Provide the [x, y] coordinate of the cell's center where the given text is located.  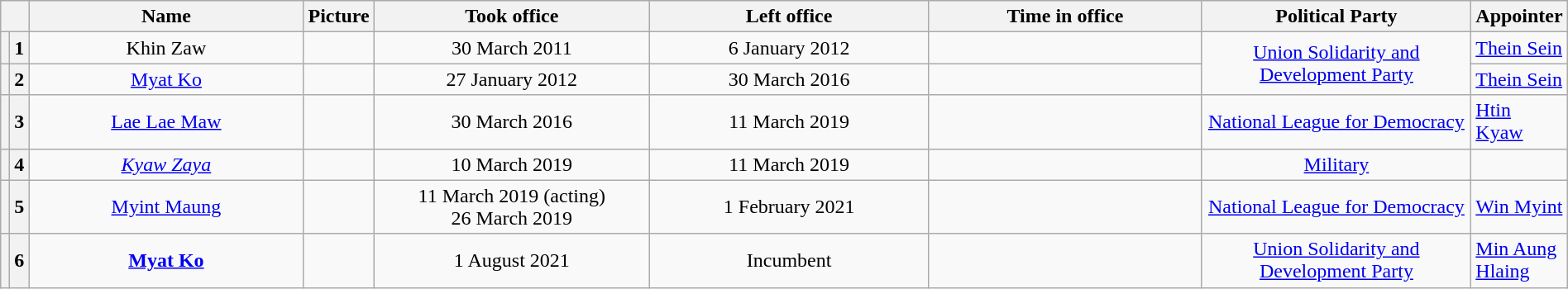
Time in office [1065, 17]
Took office [511, 17]
Lae Lae Maw [166, 122]
Appointer [1519, 17]
4 [20, 164]
Min Aung Hlaing [1519, 261]
Win Myint [1519, 206]
1 August 2021 [511, 261]
3 [20, 122]
Khin Zaw [166, 48]
Picture [339, 17]
30 March 2011 [511, 48]
5 [20, 206]
Htin Kyaw [1519, 122]
1 [20, 48]
2 [20, 79]
Kyaw Zaya [166, 164]
6 [20, 261]
Military [1336, 164]
27 January 2012 [511, 79]
10 March 2019 [511, 164]
Name [166, 17]
1 February 2021 [789, 206]
11 March 2019 (acting) 26 March 2019 [511, 206]
Political Party [1336, 17]
6 January 2012 [789, 48]
Incumbent [789, 261]
Myint Maung [166, 206]
Left office [789, 17]
